Search for the cell housing the specified text and yield its [X, Y] center coordinate. 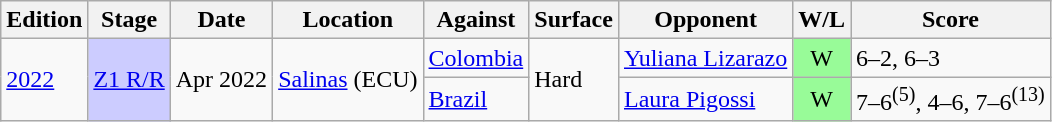
Opponent [705, 20]
Date [221, 20]
Stage [129, 20]
Z1 R/R [129, 80]
Score [951, 20]
6–2, 6–3 [951, 58]
Yuliana Lizarazo [705, 58]
Laura Pigossi [705, 100]
Hard [574, 80]
Apr 2022 [221, 80]
Surface [574, 20]
2022 [44, 80]
Location [348, 20]
Salinas (ECU) [348, 80]
Brazil [476, 100]
Against [476, 20]
W/L [822, 20]
7–6(5), 4–6, 7–6(13) [951, 100]
Edition [44, 20]
Colombia [476, 58]
